For the text-containing cell, return its midpoint in (X, Y) coordinate format. 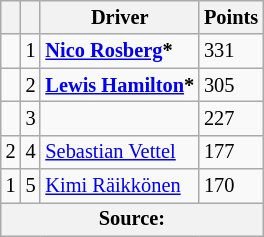
Lewis Hamilton* (120, 85)
4 (31, 152)
305 (231, 85)
177 (231, 152)
331 (231, 51)
Sebastian Vettel (120, 152)
Source: (132, 219)
Nico Rosberg* (120, 51)
170 (231, 186)
5 (31, 186)
Kimi Räikkönen (120, 186)
Driver (120, 17)
227 (231, 118)
3 (31, 118)
Points (231, 17)
